Scan for the cell matching the given text and deliver its (X, Y) coordinate at center. 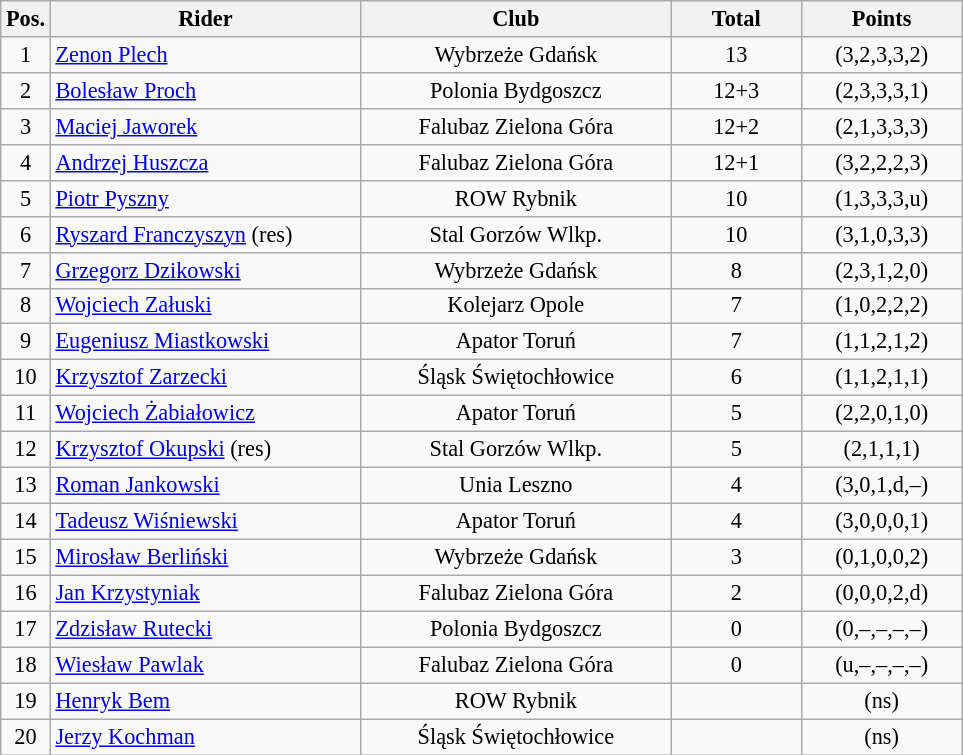
(3,2,3,3,2) (881, 55)
Bolesław Proch (205, 90)
16 (26, 593)
Andrzej Huszcza (205, 162)
Points (881, 19)
Eugeniusz Miastkowski (205, 342)
Tadeusz Wiśniewski (205, 521)
Grzegorz Dzikowski (205, 270)
12+1 (736, 162)
Unia Leszno (516, 485)
(2,3,1,2,0) (881, 270)
Piotr Pyszny (205, 198)
Zdzisław Rutecki (205, 629)
Wiesław Pawlak (205, 665)
12+2 (736, 126)
12 (26, 450)
Pos. (26, 19)
(1,3,3,3,u) (881, 198)
Krzysztof Okupski (res) (205, 450)
Total (736, 19)
18 (26, 665)
(0,0,0,2,d) (881, 593)
Wojciech Żabiałowicz (205, 414)
Henryk Bem (205, 701)
(2,2,0,1,0) (881, 414)
(u,–,–,–,–) (881, 665)
9 (26, 342)
(2,1,1,1) (881, 450)
(0,–,–,–,–) (881, 629)
(2,3,3,3,1) (881, 90)
Jan Krzystyniak (205, 593)
1 (26, 55)
Maciej Jaworek (205, 126)
(3,0,0,0,1) (881, 521)
(3,0,1,d,–) (881, 485)
17 (26, 629)
14 (26, 521)
Club (516, 19)
12+3 (736, 90)
Roman Jankowski (205, 485)
Kolejarz Opole (516, 306)
Wojciech Załuski (205, 306)
20 (26, 737)
Zenon Plech (205, 55)
Krzysztof Zarzecki (205, 378)
Mirosław Berliński (205, 557)
11 (26, 414)
(2,1,3,3,3) (881, 126)
Ryszard Franczyszyn (res) (205, 234)
(3,2,2,2,3) (881, 162)
19 (26, 701)
Rider (205, 19)
Jerzy Kochman (205, 737)
(1,1,2,1,2) (881, 342)
(1,1,2,1,1) (881, 378)
(0,1,0,0,2) (881, 557)
(3,1,0,3,3) (881, 234)
(1,0,2,2,2) (881, 306)
15 (26, 557)
